Identify which cell holds the provided text, then report its [X, Y] central coordinate. 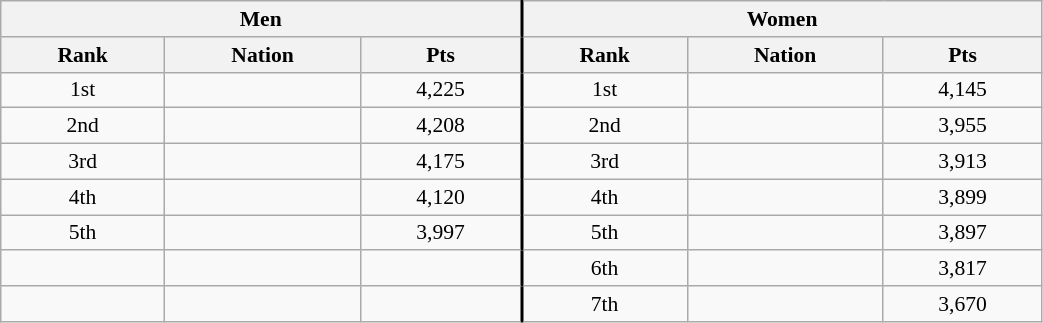
Men [262, 19]
3,817 [962, 269]
3,913 [962, 162]
3,955 [962, 126]
7th [604, 304]
3,670 [962, 304]
4,175 [442, 162]
4,145 [962, 90]
Women [782, 19]
3,997 [442, 233]
3,899 [962, 197]
4,120 [442, 197]
3,897 [962, 233]
6th [604, 269]
4,208 [442, 126]
4,225 [442, 90]
